Extract the [X, Y] coordinate from the center of the cell holding the provided text.  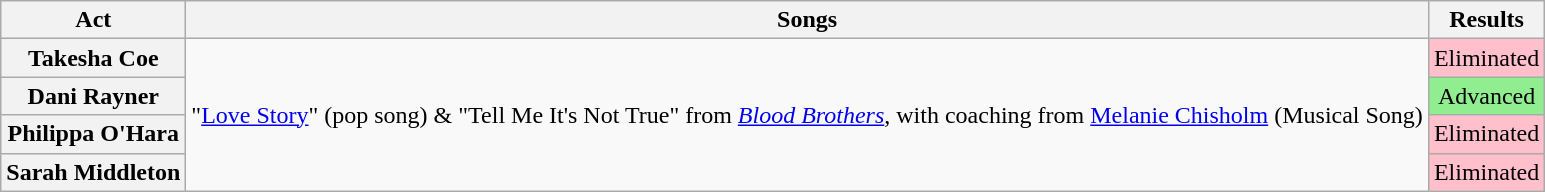
Results [1486, 20]
Sarah Middleton [94, 172]
"Love Story" (pop song) & "Tell Me It's Not True" from Blood Brothers, with coaching from Melanie Chisholm (Musical Song) [808, 115]
Dani Rayner [94, 96]
Act [94, 20]
Takesha Coe [94, 58]
Advanced [1486, 96]
Songs [808, 20]
Philippa O'Hara [94, 134]
